Scan for the cell matching the given text and deliver its (x, y) coordinate at center. 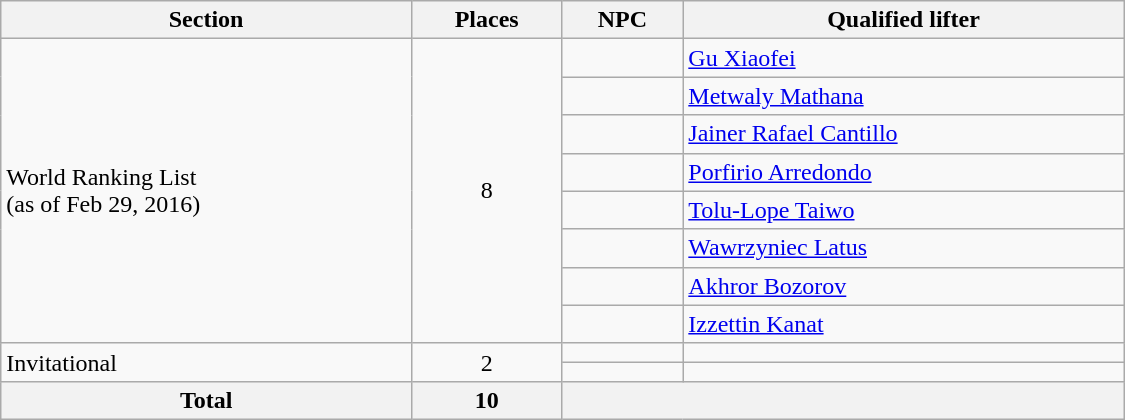
8 (486, 191)
Total (206, 400)
Metwaly Mathana (904, 96)
Tolu-Lope Taiwo (904, 210)
Wawrzyniec Latus (904, 248)
Places (486, 20)
Qualified lifter (904, 20)
Jainer Rafael Cantillo (904, 134)
NPC (622, 20)
10 (486, 400)
2 (486, 362)
Invitational (206, 362)
Akhror Bozorov (904, 286)
World Ranking List(as of Feb 29, 2016) (206, 191)
Izzettin Kanat (904, 324)
Porfirio Arredondo (904, 172)
Section (206, 20)
Gu Xiaofei (904, 58)
